Identify which cell holds the provided text, then report its (X, Y) central coordinate. 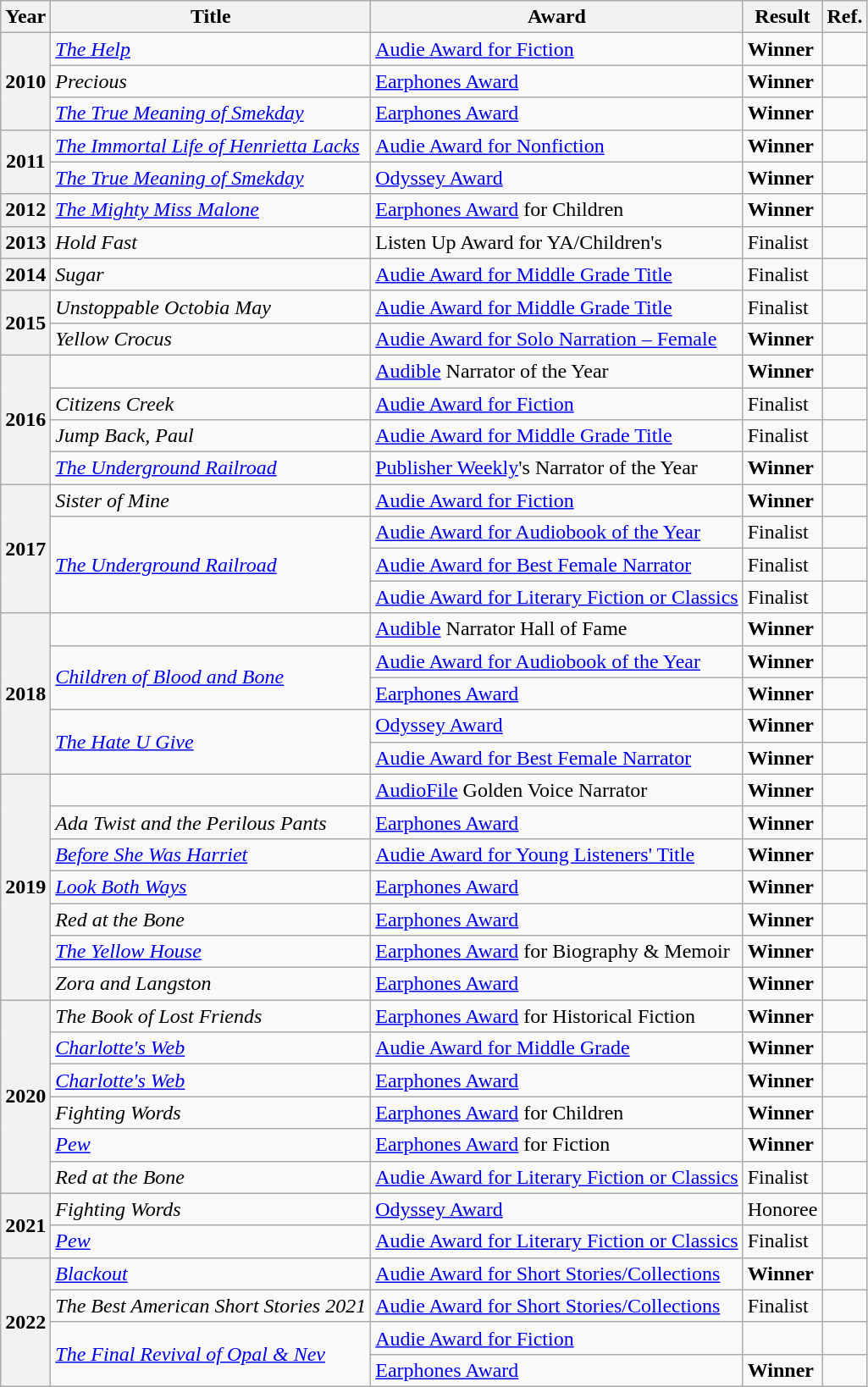
Citizens Creek (211, 404)
2021 (25, 1225)
The Book of Lost Friends (211, 1016)
2014 (25, 274)
Jump Back, Paul (211, 436)
Audie Award for Young Listeners' Title (557, 854)
2012 (25, 210)
2019 (25, 887)
Honoree (782, 1209)
Blackout (211, 1274)
2011 (25, 162)
2022 (25, 1322)
Audie Award for Middle Grade (557, 1048)
Audie Award for Solo Narration – Female (557, 339)
2015 (25, 323)
Audie Award for Nonfiction (557, 146)
Listen Up Award for YA/Children's (557, 242)
Hold Fast (211, 242)
Unstoppable Octobia May (211, 307)
The Best American Short Stories 2021 (211, 1306)
Publisher Weekly's Narrator of the Year (557, 468)
Ada Twist and the Perilous Pants (211, 822)
2020 (25, 1097)
The Hate U Give (211, 742)
The Yellow House (211, 952)
2017 (25, 549)
Look Both Ways (211, 887)
Award (557, 17)
Ref. (845, 17)
Yellow Crocus (211, 339)
2013 (25, 242)
Before She Was Harriet (211, 854)
Zora and Langston (211, 984)
Audible Narrator Hall of Fame (557, 629)
Sugar (211, 274)
The Mighty Miss Malone (211, 210)
The Final Revival of Opal & Nev (211, 1354)
Result (782, 17)
The Immortal Life of Henrietta Lacks (211, 146)
Precious (211, 81)
Earphones Award for Fiction (557, 1145)
Earphones Award for Biography & Memoir (557, 952)
2010 (25, 81)
Title (211, 17)
Children of Blood and Bone (211, 677)
The Help (211, 49)
2018 (25, 693)
Year (25, 17)
Sister of Mine (211, 500)
AudioFile Golden Voice Narrator (557, 790)
Audible Narrator of the Year (557, 371)
2016 (25, 419)
Earphones Award for Historical Fiction (557, 1016)
